Search for the cell housing the specified text and yield its (X, Y) center coordinate. 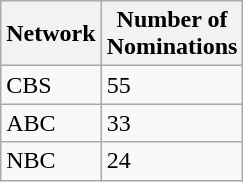
Number ofNominations (172, 34)
55 (172, 85)
ABC (51, 123)
24 (172, 161)
33 (172, 123)
NBC (51, 161)
CBS (51, 85)
Network (51, 34)
